Scan for the cell matching the given text and deliver its [x, y] coordinate at center. 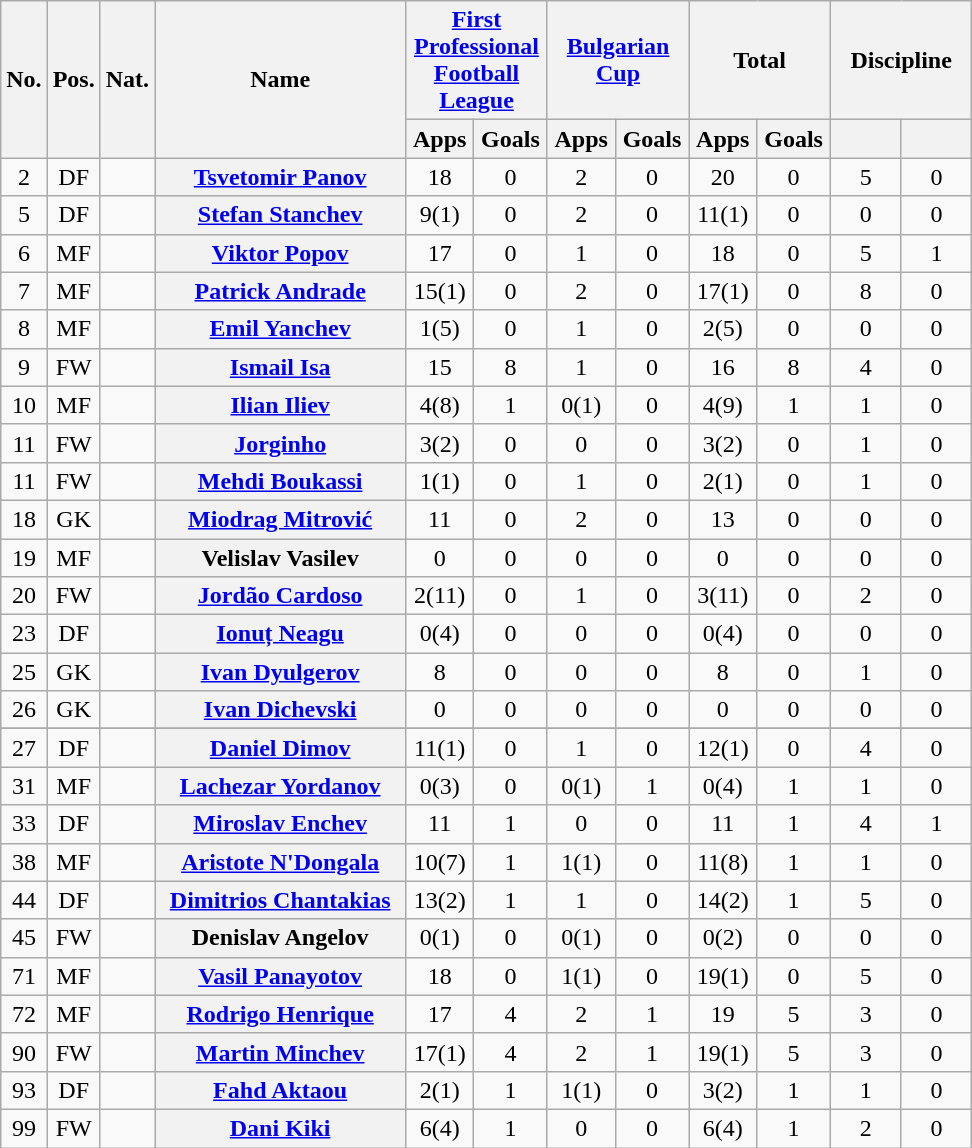
9 [24, 367]
Tsvetomir Panov [280, 177]
Ilian Iliev [280, 405]
13(2) [440, 900]
10 [24, 405]
99 [24, 1128]
93 [24, 1090]
Discipline [901, 60]
Martin Minchev [280, 1052]
31 [24, 786]
No. [24, 80]
15 [440, 367]
Miroslav Enchev [280, 824]
Aristote N'Dongala [280, 862]
13 [723, 519]
Nat. [127, 80]
15(1) [440, 291]
7 [24, 291]
Dimitrios Chantakias [280, 900]
Denislav Angelov [280, 938]
Jorginho [280, 443]
3(11) [723, 596]
Ivan Dyulgerov [280, 672]
2(5) [723, 329]
Velislav Vasilev [280, 557]
6 [24, 253]
71 [24, 976]
27 [24, 748]
Dani Kiki [280, 1128]
Vasil Panayotov [280, 976]
26 [24, 710]
90 [24, 1052]
12(1) [723, 748]
Rodrigo Henrique [280, 1014]
Mehdi Boukassi [280, 481]
Fahd Aktaou [280, 1090]
14(2) [723, 900]
9(1) [440, 215]
16 [723, 367]
Emil Yanchev [280, 329]
33 [24, 824]
25 [24, 672]
2(11) [440, 596]
0(3) [440, 786]
First Professional Football League [477, 60]
Viktor Popov [280, 253]
Total [760, 60]
Ismail Isa [280, 367]
Bulgarian Cup [618, 60]
11(8) [723, 862]
4(9) [723, 405]
38 [24, 862]
10(7) [440, 862]
Ivan Dichevski [280, 710]
Miodrag Mitrović [280, 519]
1(5) [440, 329]
Lachezar Yordanov [280, 786]
0(2) [723, 938]
4(8) [440, 405]
45 [24, 938]
Daniel Dimov [280, 748]
Pos. [74, 80]
Ionuț Neagu [280, 634]
72 [24, 1014]
Stefan Stanchev [280, 215]
Patrick Andrade [280, 291]
Jordão Cardoso [280, 596]
Name [280, 80]
44 [24, 900]
23 [24, 634]
